For the text-containing cell, return its midpoint in [X, Y] coordinate format. 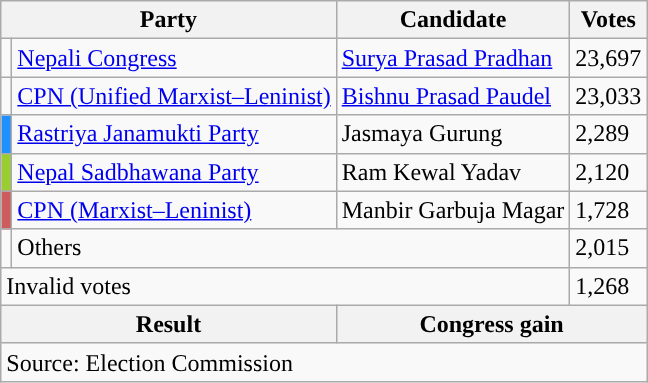
Party [168, 20]
2,015 [608, 248]
CPN (Marxist–Leninist) [174, 210]
1,268 [608, 286]
CPN (Unified Marxist–Leninist) [174, 96]
Ram Kewal Yadav [453, 172]
Others [291, 248]
Candidate [453, 20]
Rastriya Janamukti Party [174, 134]
Invalid votes [286, 286]
2,120 [608, 172]
Bishnu Prasad Paudel [453, 96]
2,289 [608, 134]
Votes [608, 20]
Nepal Sadbhawana Party [174, 172]
Manbir Garbuja Magar [453, 210]
Source: Election Commission [324, 362]
23,033 [608, 96]
Nepali Congress [174, 58]
Result [168, 324]
23,697 [608, 58]
Jasmaya Gurung [453, 134]
Surya Prasad Pradhan [453, 58]
1,728 [608, 210]
Congress gain [492, 324]
